Return (X, Y) of the center of cell containing provided text 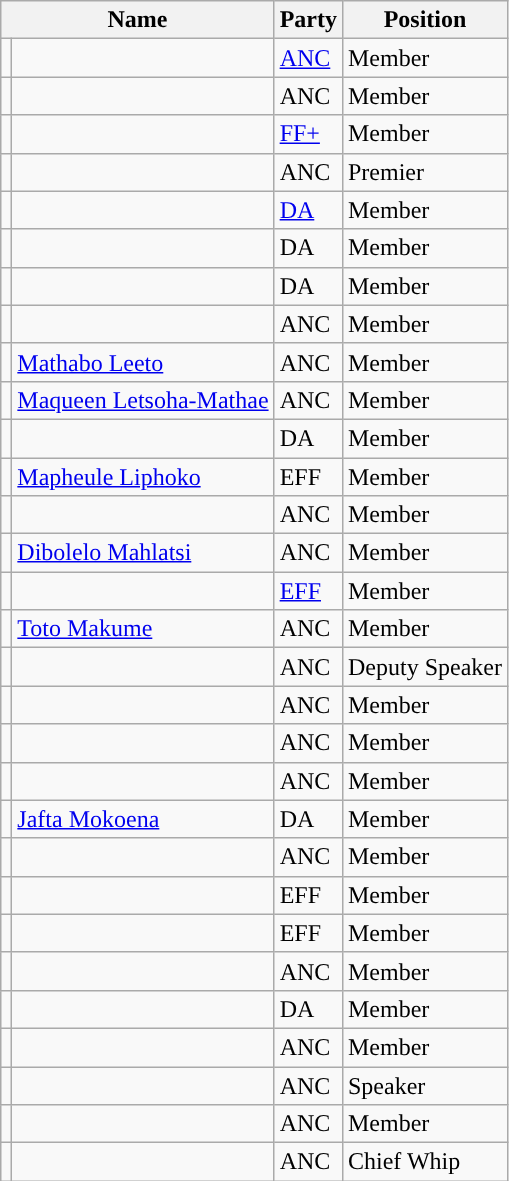
Dibolelo Mahlatsi (143, 553)
Jafta Mokoena (143, 819)
Toto Makume (143, 629)
Name (138, 20)
Position (424, 20)
Party (308, 20)
Chief Whip (424, 1162)
Maqueen Letsoha-Mathae (143, 400)
Mapheule Liphoko (143, 477)
Premier (424, 172)
FF+ (308, 134)
Mathabo Leeto (143, 362)
Speaker (424, 1085)
Deputy Speaker (424, 667)
